Find where the given text appears and provide that cell's center as [x, y] coordinate. 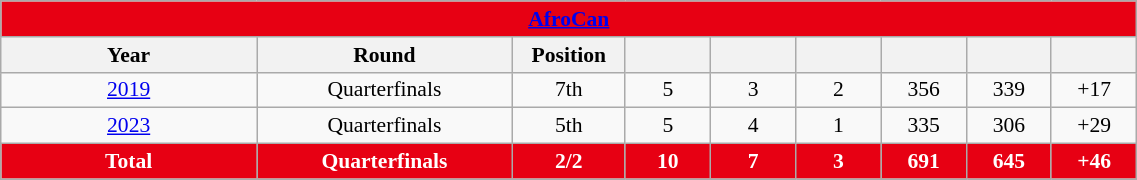
335 [924, 126]
+29 [1094, 126]
356 [924, 90]
7 [752, 162]
5th [568, 126]
Round [385, 55]
306 [1008, 126]
+46 [1094, 162]
2 [838, 90]
Position [568, 55]
+17 [1094, 90]
10 [668, 162]
339 [1008, 90]
691 [924, 162]
Year [129, 55]
AfroCan [569, 19]
2019 [129, 90]
2/2 [568, 162]
645 [1008, 162]
7th [568, 90]
Total [129, 162]
2023 [129, 126]
4 [752, 126]
1 [838, 126]
